Identify which cell holds the provided text, then report its (x, y) central coordinate. 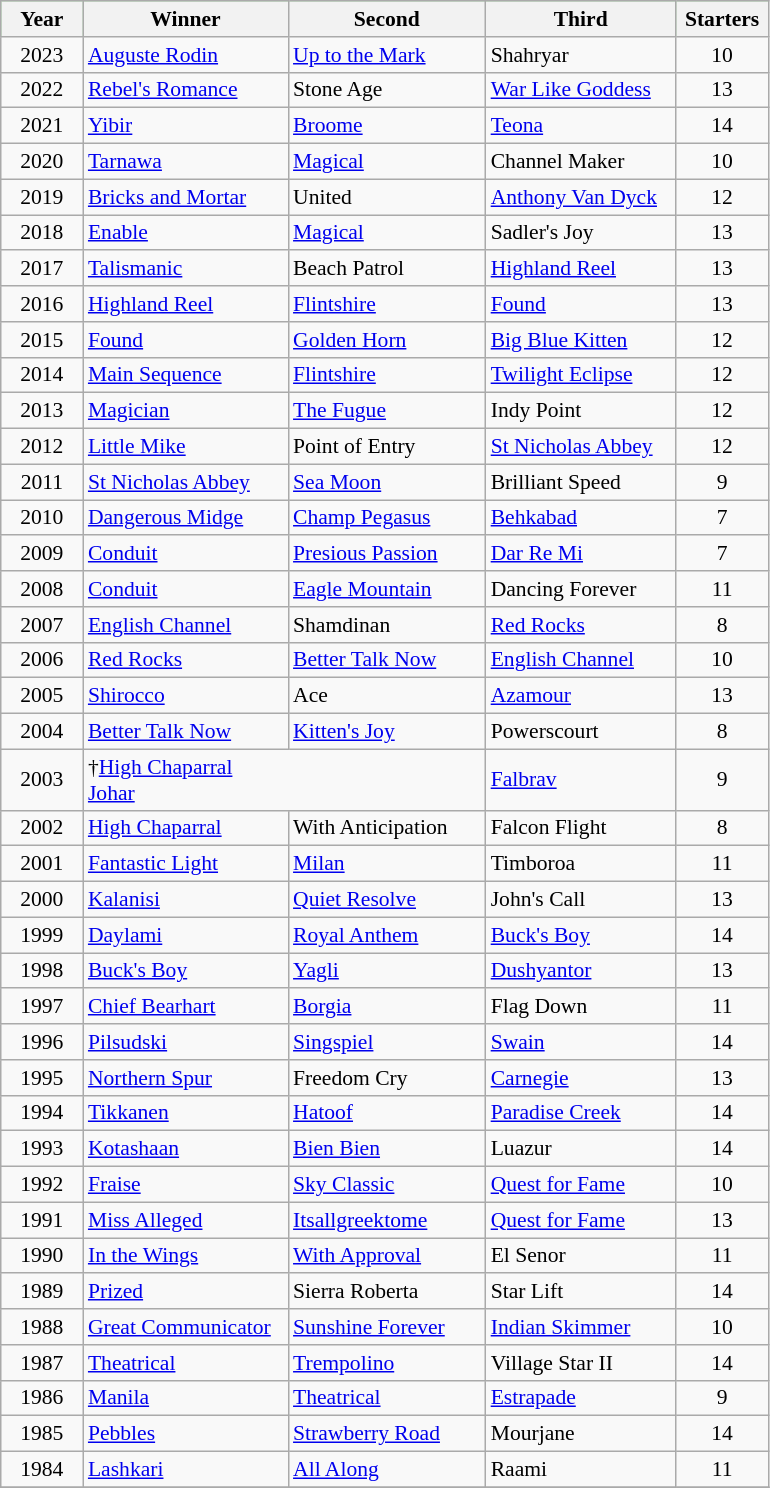
Singspiel (387, 1042)
Sadler's Joy (581, 233)
Eagle Mountain (387, 589)
Main Sequence (186, 375)
Miss Alleged (186, 1220)
Golden Horn (387, 340)
Fantastic Light (186, 864)
Brilliant Speed (581, 482)
2019 (42, 197)
Great Communicator (186, 1327)
Falcon Flight (581, 828)
Big Blue Kitten (581, 340)
2011 (42, 482)
1991 (42, 1220)
2016 (42, 304)
Lashkari (186, 1470)
2001 (42, 864)
Beach Patrol (387, 269)
2007 (42, 625)
In the Wings (186, 1256)
Sky Classic (387, 1185)
Paradise Creek (581, 1113)
Estrapade (581, 1398)
2014 (42, 375)
Trempolino (387, 1363)
Royal Anthem (387, 935)
1992 (42, 1185)
Sierra Roberta (387, 1292)
Pilsudski (186, 1042)
Swain (581, 1042)
Kitten's Joy (387, 732)
United (387, 197)
Daylami (186, 935)
Dushyantor (581, 971)
Twilight Eclipse (581, 375)
The Fugue (387, 411)
High Chaparral (186, 828)
1989 (42, 1292)
1993 (42, 1149)
1994 (42, 1113)
Auguste Rodin (186, 55)
2017 (42, 269)
Indy Point (581, 411)
All Along (387, 1470)
Ace (387, 696)
Tikkanen (186, 1113)
Fraise (186, 1185)
Third (581, 19)
With Anticipation (387, 828)
1999 (42, 935)
Kalanisi (186, 900)
2004 (42, 732)
Yagli (387, 971)
Sunshine Forever (387, 1327)
Point of Entry (387, 447)
Anthony Van Dyck (581, 197)
2012 (42, 447)
Pebbles (186, 1434)
2010 (42, 518)
Raami (581, 1470)
Milan (387, 864)
1986 (42, 1398)
Tarnawa (186, 162)
2018 (42, 233)
Falbrav (581, 780)
1988 (42, 1327)
Presious Passion (387, 554)
Second (387, 19)
Kotashaan (186, 1149)
Talismanic (186, 269)
Borgia (387, 1007)
Bien Bien (387, 1149)
2009 (42, 554)
1996 (42, 1042)
1985 (42, 1434)
Carnegie (581, 1078)
2020 (42, 162)
Up to the Mark (387, 55)
Sea Moon (387, 482)
Freedom Cry (387, 1078)
2002 (42, 828)
With Approval (387, 1256)
2003 (42, 780)
Dangerous Midge (186, 518)
Star Lift (581, 1292)
Mourjane (581, 1434)
Champ Pegasus (387, 518)
2013 (42, 411)
1984 (42, 1470)
Hatoof (387, 1113)
Strawberry Road (387, 1434)
Teona (581, 126)
Shamdinan (387, 625)
Yibir (186, 126)
1990 (42, 1256)
Timboroa (581, 864)
Channel Maker (581, 162)
Powerscourt (581, 732)
Chief Bearhart (186, 1007)
2005 (42, 696)
2022 (42, 90)
Behkabad (581, 518)
2023 (42, 55)
El Senor (581, 1256)
Flag Down (581, 1007)
Winner (186, 19)
Rebel's Romance (186, 90)
Shirocco (186, 696)
War Like Goddess (581, 90)
Prized (186, 1292)
John's Call (581, 900)
Shahryar (581, 55)
Starters (722, 19)
Luazur (581, 1149)
Azamour (581, 696)
†High ChaparralJohar (284, 780)
Dar Re Mi (581, 554)
Itsallgreektome (387, 1220)
1997 (42, 1007)
1995 (42, 1078)
2006 (42, 660)
Little Mike (186, 447)
Magician (186, 411)
Enable (186, 233)
Year (42, 19)
Village Star II (581, 1363)
Dancing Forever (581, 589)
2008 (42, 589)
2000 (42, 900)
Northern Spur (186, 1078)
Manila (186, 1398)
2021 (42, 126)
Quiet Resolve (387, 900)
1998 (42, 971)
Bricks and Mortar (186, 197)
Stone Age (387, 90)
2015 (42, 340)
Broome (387, 126)
Indian Skimmer (581, 1327)
1987 (42, 1363)
